Determine the (x, y) coordinate at the center of the cell enclosing the given text.  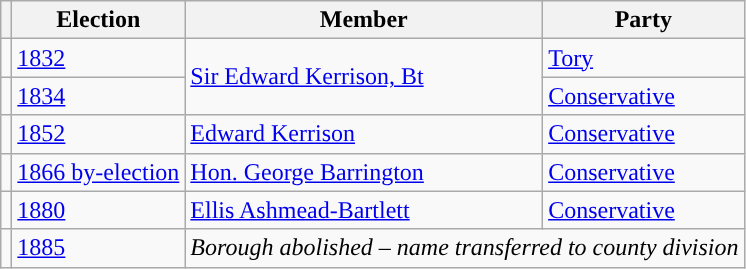
Sir Edward Kerrison, Bt (364, 77)
Ellis Ashmead-Bartlett (364, 210)
Hon. George Barrington (364, 172)
Party (644, 20)
1852 (98, 134)
Edward Kerrison (364, 134)
1832 (98, 58)
Election (98, 20)
Borough abolished – name transferred to county division (464, 248)
1866 by-election (98, 172)
1834 (98, 96)
1885 (98, 248)
Tory (644, 58)
1880 (98, 210)
Member (364, 20)
